Return (X, Y) of the center of cell containing provided text 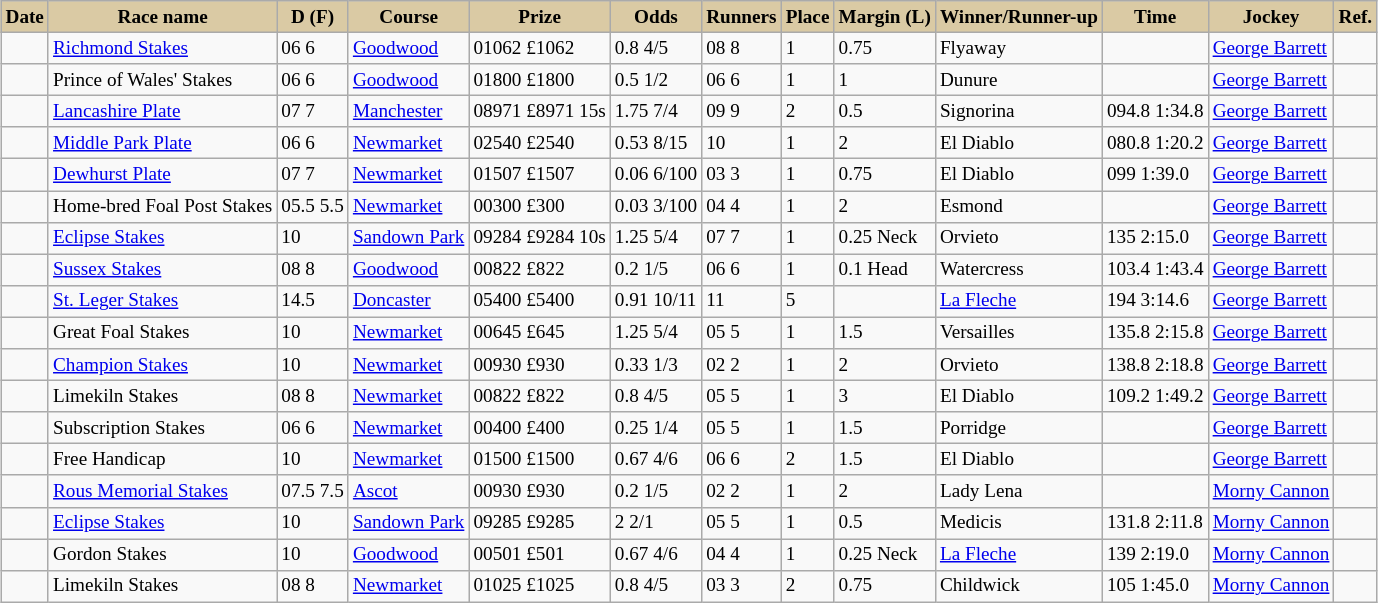
Prize (540, 17)
Champion Stakes (162, 365)
0.91 10/11 (656, 301)
135.8 2:15.8 (1155, 333)
099 1:39.0 (1155, 175)
0.1 Head (884, 270)
02540 £2540 (540, 143)
5 (808, 301)
Doncaster (408, 301)
Lady Lena (1018, 491)
Versailles (1018, 333)
14.5 (313, 301)
Margin (L) (884, 17)
Odds (656, 17)
0.33 1/3 (656, 365)
05.5 5.5 (313, 206)
1.75 7/4 (656, 111)
138.8 2:18.8 (1155, 365)
01025 £1025 (540, 586)
080.8 1:20.2 (1155, 143)
08971 £8971 15s (540, 111)
109.2 1:49.2 (1155, 396)
07.5 7.5 (313, 491)
00400 £400 (540, 428)
Medicis (1018, 523)
Dewhurst Plate (162, 175)
01500 £1500 (540, 460)
0.25 1/4 (656, 428)
St. Leger Stakes (162, 301)
Sussex Stakes (162, 270)
Subscription Stakes (162, 428)
Prince of Wales' Stakes (162, 80)
Manchester (408, 111)
Childwick (1018, 586)
131.8 2:11.8 (1155, 523)
103.4 1:43.4 (1155, 270)
Free Handicap (162, 460)
01507 £1507 (540, 175)
Gordon Stakes (162, 554)
Time (1155, 17)
0.03 3/100 (656, 206)
Jockey (1271, 17)
0.5 1/2 (656, 80)
00501 £501 (540, 554)
135 2:15.0 (1155, 238)
094.8 1:34.8 (1155, 111)
Signorina (1018, 111)
Place (808, 17)
2 2/1 (656, 523)
Lancashire Plate (162, 111)
Porridge (1018, 428)
11 (742, 301)
105 1:45.0 (1155, 586)
00300 £300 (540, 206)
3 (884, 396)
Runners (742, 17)
01800 £1800 (540, 80)
09285 £9285 (540, 523)
Great Foal Stakes (162, 333)
0.06 6/100 (656, 175)
Esmond (1018, 206)
Richmond Stakes (162, 48)
09284 £9284 10s (540, 238)
Ascot (408, 491)
Home-bred Foal Post Stakes (162, 206)
09 9 (742, 111)
0.53 8/15 (656, 143)
194 3:14.6 (1155, 301)
Middle Park Plate (162, 143)
Dunure (1018, 80)
00645 £645 (540, 333)
Winner/Runner-up (1018, 17)
01062 £1062 (540, 48)
D (F) (313, 17)
Course (408, 17)
Race name (162, 17)
05400 £5400 (540, 301)
Rous Memorial Stakes (162, 491)
Flyaway (1018, 48)
139 2:19.0 (1155, 554)
Ref. (1356, 17)
Date (25, 17)
Watercress (1018, 270)
